Locate the cell with the specified text and output its [X, Y] center coordinate. 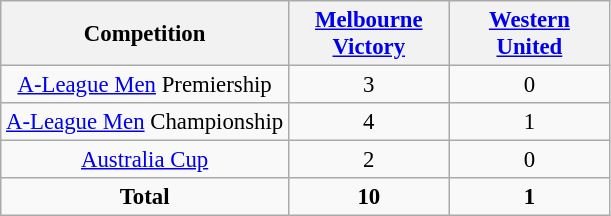
3 [368, 85]
2 [368, 160]
A-League Men Premiership [145, 85]
Melbourne Victory [368, 34]
A-League Men Championship [145, 122]
Competition [145, 34]
10 [368, 197]
Total [145, 197]
Western United [530, 34]
4 [368, 122]
Australia Cup [145, 160]
